Pinpoint the cell where the given text exists, returning its (x, y) midpoint coordinate. 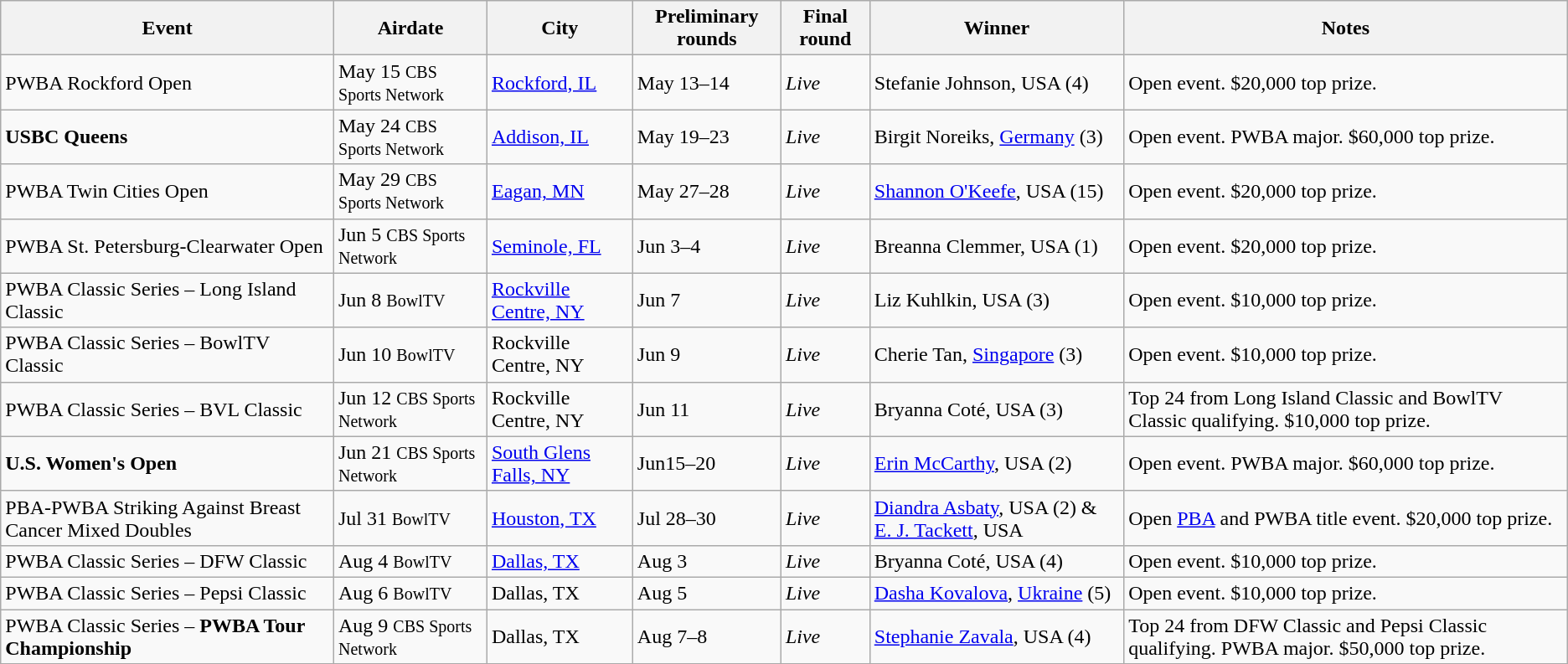
Cherie Tan, Singapore (3) (997, 355)
Jul 28–30 (707, 517)
May 19–23 (707, 137)
PWBA Classic Series – Long Island Classic (168, 300)
Aug 3 (707, 561)
Erin McCarthy, USA (2) (997, 464)
Winner (997, 28)
Notes (1346, 28)
Aug 4 BowlTV (410, 561)
PWBA St. Petersburg-Clearwater Open (168, 246)
Event (168, 28)
Dasha Kovalova, Ukraine (5) (997, 593)
May 27–28 (707, 191)
Stefanie Johnson, USA (4) (997, 82)
Preliminary rounds (707, 28)
Open PBA and PWBA title event. $20,000 top prize. (1346, 517)
Eagan, MN (560, 191)
PWBA Classic Series – Pepsi Classic (168, 593)
Jun 10 BowlTV (410, 355)
Jun 3–4 (707, 246)
May 24 CBS Sports Network (410, 137)
PWBA Classic Series – PWBA Tour Championship (168, 636)
Seminole, FL (560, 246)
Shannon O'Keefe, USA (15) (997, 191)
Jun 7 (707, 300)
Liz Kuhlkin, USA (3) (997, 300)
PWBA Rockford Open (168, 82)
Airdate (410, 28)
Jun 21 CBS Sports Network (410, 464)
Birgit Noreiks, Germany (3) (997, 137)
Jun 8 BowlTV (410, 300)
PWBA Classic Series – BowlTV Classic (168, 355)
Breanna Clemmer, USA (1) (997, 246)
City (560, 28)
Aug 6 BowlTV (410, 593)
Jun 12 CBS Sports Network (410, 409)
Jun 9 (707, 355)
PWBA Twin Cities Open (168, 191)
Top 24 from Long Island Classic and BowlTV Classic qualifying. $10,000 top prize. (1346, 409)
Aug 7–8 (707, 636)
May 15 CBS Sports Network (410, 82)
Jul 31 BowlTV (410, 517)
PWBA Classic Series – BVL Classic (168, 409)
Final round (825, 28)
Jun15–20 (707, 464)
Stephanie Zavala, USA (4) (997, 636)
Bryanna Coté, USA (4) (997, 561)
Jun 11 (707, 409)
U.S. Women's Open (168, 464)
May 13–14 (707, 82)
Diandra Asbaty, USA (2) & E. J. Tackett, USA (997, 517)
Addison, IL (560, 137)
May 29 CBS Sports Network (410, 191)
Aug 9 CBS Sports Network (410, 636)
Jun 5 CBS Sports Network (410, 246)
Top 24 from DFW Classic and Pepsi Classic qualifying. PWBA major. $50,000 top prize. (1346, 636)
Bryanna Coté, USA (3) (997, 409)
PWBA Classic Series – DFW Classic (168, 561)
Aug 5 (707, 593)
Houston, TX (560, 517)
PBA-PWBA Striking Against Breast Cancer Mixed Doubles (168, 517)
Rockford, IL (560, 82)
South Glens Falls, NY (560, 464)
USBC Queens (168, 137)
